Detect which cell encompasses the target text, then output its (X, Y) center coordinate. 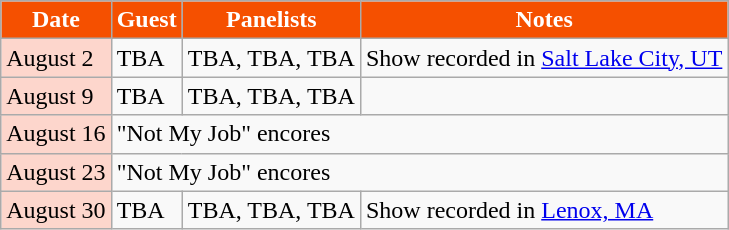
Show recorded in Salt Lake City, UT (544, 58)
Panelists (271, 20)
Guest (146, 20)
August 16 (56, 134)
August 30 (56, 210)
August 23 (56, 172)
Date (56, 20)
August 2 (56, 58)
Show recorded in Lenox, MA (544, 210)
August 9 (56, 96)
Notes (544, 20)
